Output the (x, y) coordinate of the center of the cell containing the given text.  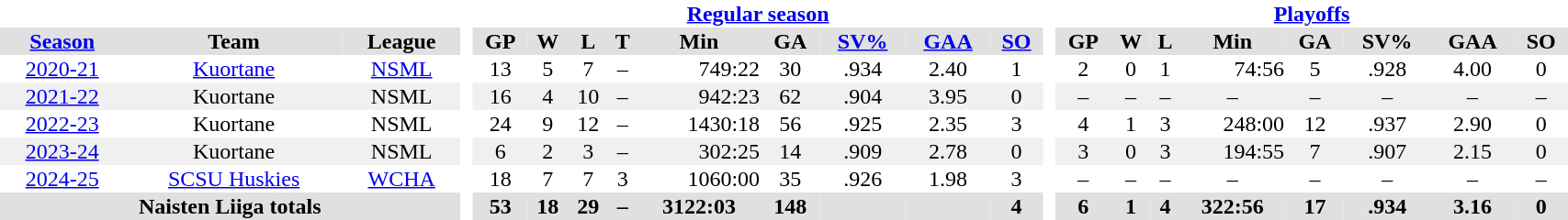
2024-25 (62, 179)
10 (588, 96)
Naisten Liiga totals (230, 206)
2.78 (948, 151)
2.40 (948, 69)
Regular season (758, 14)
24 (500, 124)
302:25 (698, 151)
942:23 (698, 96)
16 (500, 96)
Playoffs (1312, 14)
3.95 (948, 96)
56 (791, 124)
3.16 (1472, 206)
749:22 (698, 69)
13 (500, 69)
248:00 (1233, 124)
2022-23 (62, 124)
1.98 (948, 179)
WCHA (402, 179)
.937 (1387, 124)
2021-22 (62, 96)
Team (233, 41)
29 (588, 206)
62 (791, 96)
9 (547, 124)
322:56 (1233, 206)
17 (1315, 206)
53 (500, 206)
.925 (863, 124)
League (402, 41)
.907 (1387, 151)
74:56 (1233, 69)
3122:03 (698, 206)
2.35 (948, 124)
35 (791, 179)
2020-21 (62, 69)
30 (791, 69)
Season (62, 41)
SCSU Huskies (233, 179)
2023-24 (62, 151)
148 (791, 206)
14 (791, 151)
T (623, 41)
194:55 (1233, 151)
.909 (863, 151)
1060:00 (698, 179)
.926 (863, 179)
2.15 (1472, 151)
4.00 (1472, 69)
.928 (1387, 69)
.904 (863, 96)
2.90 (1472, 124)
1430:18 (698, 124)
